For the text-containing cell, return its midpoint in (X, Y) coordinate format. 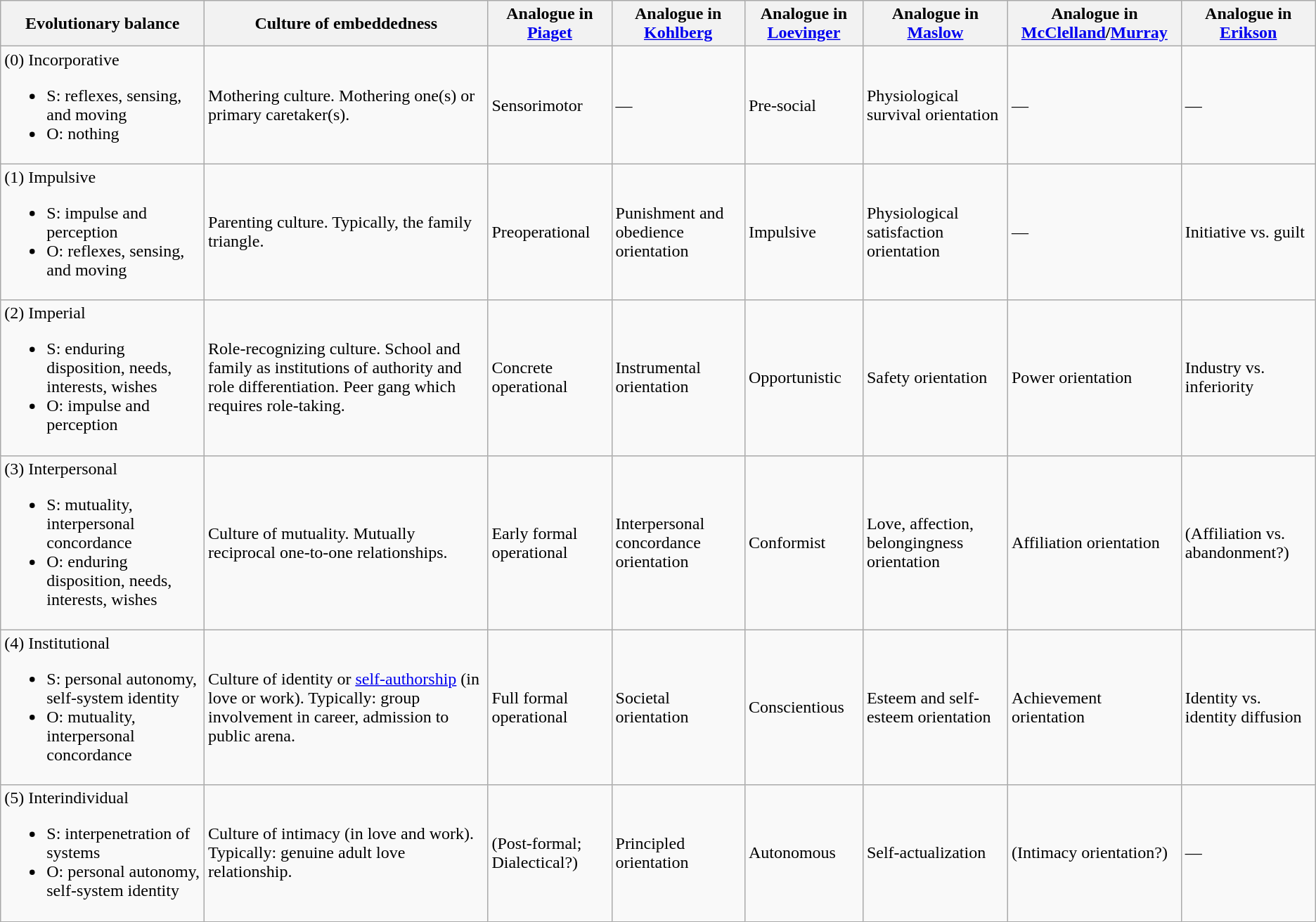
Physiological survival orientation (935, 105)
Analogue in McClelland/Murray (1094, 24)
Analogue in Loevinger (804, 24)
Societal orientation (678, 707)
Conscientious (804, 707)
Concrete operational (550, 378)
Sensorimotor (550, 105)
Identity vs. identity diffusion (1249, 707)
Principled orientation (678, 853)
Preoperational (550, 232)
(1) ImpulsiveS: impulse and perceptionO: reflexes, sensing, and moving (103, 232)
Esteem and self-esteem orientation (935, 707)
(3) InterpersonalS: mutuality, interpersonal concordanceO: enduring disposition, needs, interests, wishes (103, 543)
Initiative vs. guilt (1249, 232)
Punishment and obedience orientation (678, 232)
Impulsive (804, 232)
(Affiliation vs. abandonment?) (1249, 543)
(Intimacy orientation?) (1094, 853)
Early formal operational (550, 543)
Power orientation (1094, 378)
(Post-formal; Dialectical?) (550, 853)
Autonomous (804, 853)
Culture of identity or self-authorship (in love or work). Typically: group involvement in career, admission to public arena. (346, 707)
Role-recognizing culture. School and family as institutions of authority and role differentiation. Peer gang which requires role-taking. (346, 378)
(0) IncorporativeS: reflexes, sensing, and movingO: nothing (103, 105)
Full formal operational (550, 707)
Analogue in Maslow (935, 24)
Culture of intimacy (in love and work). Typically: genuine adult love relationship. (346, 853)
Pre-social (804, 105)
Opportunistic (804, 378)
Parenting culture. Typically, the family triangle. (346, 232)
(4) InstitutionalS: personal autonomy, self-system identityO: mutuality, interpersonal concordance (103, 707)
(5) InterindividualS: interpenetration of systemsO: personal autonomy, self-system identity (103, 853)
Self-actualization (935, 853)
Culture of embeddedness (346, 24)
Physiological satisfaction orientation (935, 232)
Mothering culture. Mothering one(s) or primary caretaker(s). (346, 105)
Analogue in Piaget (550, 24)
Instrumental orientation (678, 378)
(2) ImperialS: enduring disposition, needs, interests, wishesO: impulse and perception (103, 378)
Culture of mutuality. Mutually reciprocal one-to-one relationships. (346, 543)
Interpersonal concordance orientation (678, 543)
Industry vs. inferiority (1249, 378)
Evolutionary balance (103, 24)
Affiliation orientation (1094, 543)
Conformist (804, 543)
Safety orientation (935, 378)
Analogue in Kohlberg (678, 24)
Love, affection, belongingness orientation (935, 543)
Analogue in Erikson (1249, 24)
Achievement orientation (1094, 707)
